Return the [x, y] coordinate for the center point of the cell that contains the specified text.  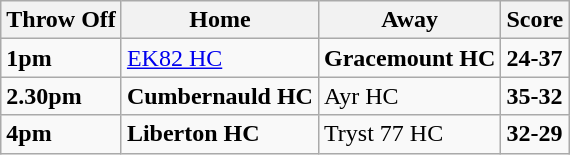
Cumbernauld HC [220, 96]
Ayr HC [409, 96]
1pm [62, 58]
2.30pm [62, 96]
Gracemount HC [409, 58]
32-29 [535, 134]
Tryst 77 HC [409, 134]
35-32 [535, 96]
Score [535, 20]
24-37 [535, 58]
4pm [62, 134]
EK82 HC [220, 58]
Throw Off [62, 20]
Liberton HC [220, 134]
Away [409, 20]
Home [220, 20]
